Return the [x, y] coordinate for the center point of the cell that contains the specified text.  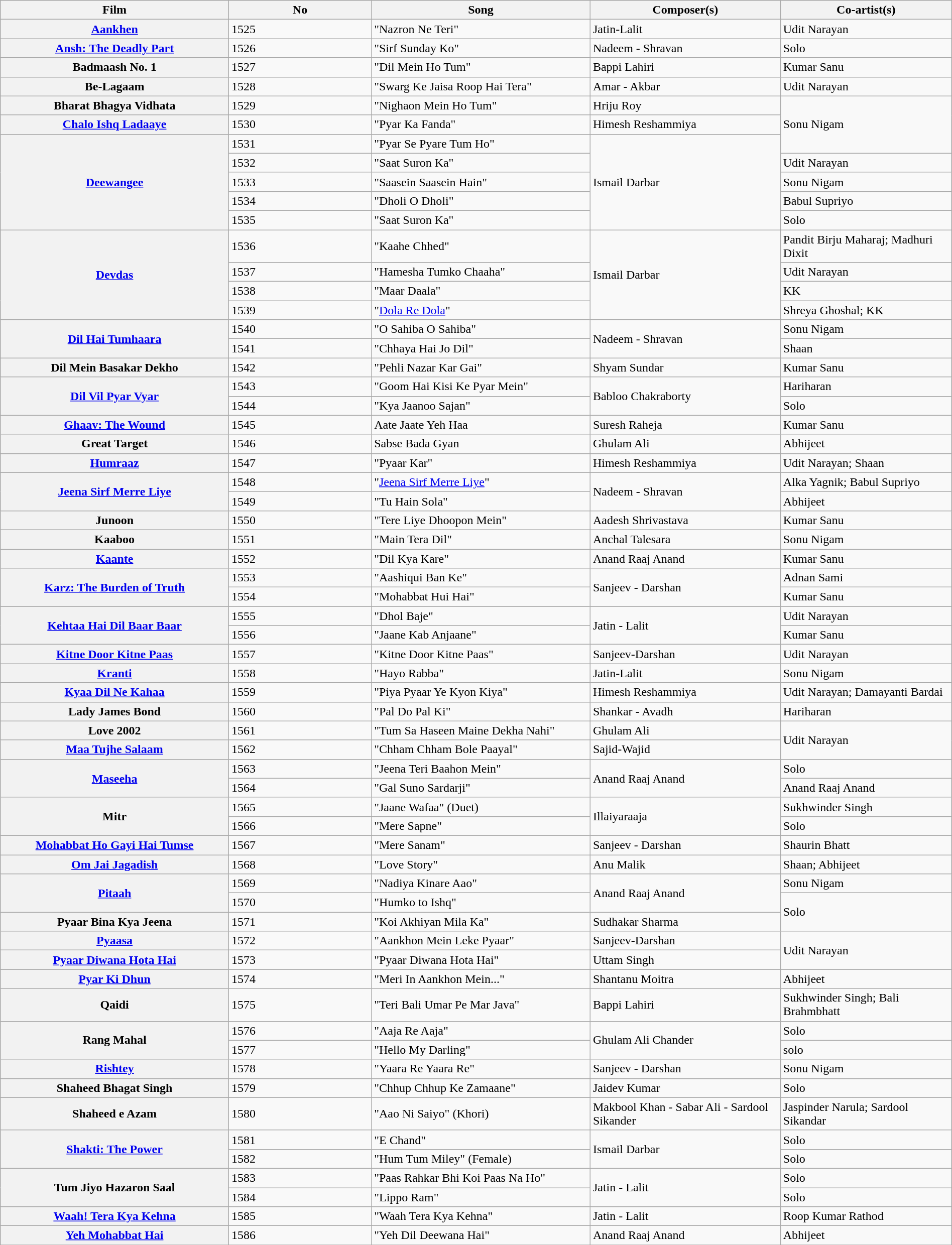
Sajid-Wajid [685, 750]
1579 [300, 1088]
"Koi Akhiyan Mila Ka" [481, 922]
Shantanu Moitra [685, 979]
Pyar Ki Dhun [114, 979]
"Dil Kya Kare" [481, 559]
"Pal Do Pal Ki" [481, 711]
Aadesh Shrivastava [685, 520]
Lady James Bond [114, 711]
1576 [300, 1031]
Ansh: The Deadly Part [114, 48]
Song [481, 10]
1543 [300, 387]
1572 [300, 941]
Sukhwinder Singh [866, 807]
1535 [300, 220]
Rang Mahal [114, 1040]
Pandit Birju Maharaj; Madhuri Dixit [866, 246]
Shreya Ghoshal; KK [866, 310]
Be-Lagaam [114, 86]
"Aao Ni Saiyo" (Khori) [481, 1113]
1534 [300, 201]
1551 [300, 539]
"Tere Liye Dhoopon Mein" [481, 520]
1550 [300, 520]
1557 [300, 654]
Roop Kumar Rathod [866, 1216]
1578 [300, 1069]
Devdas [114, 275]
Kyaa Dil Ne Kahaa [114, 692]
"Hayo Rabba" [481, 673]
1538 [300, 291]
1540 [300, 329]
Maa Tujhe Salaam [114, 750]
Co-artist(s) [866, 10]
1585 [300, 1216]
"Paas Rahkar Bhi Koi Paas Na Ho" [481, 1178]
"Nazron Ne Teri" [481, 29]
"Saasein Saasein Hain" [481, 182]
Film [114, 10]
1544 [300, 406]
"Pyaar Diwana Hota Hai" [481, 960]
Love 2002 [114, 730]
Shyam Sundar [685, 367]
1561 [300, 730]
Pyaar Diwana Hota Hai [114, 960]
1532 [300, 163]
Kranti [114, 673]
"Dholi O Dholi" [481, 201]
Yeh Mohabbat Hai [114, 1235]
1529 [300, 105]
"Yeh Dil Deewana Hai" [481, 1235]
1564 [300, 788]
1539 [300, 310]
Dil Vil Pyar Vyar [114, 396]
1571 [300, 922]
"Aashiqui Ban Ke" [481, 578]
1531 [300, 144]
1525 [300, 29]
Aankhen [114, 29]
Ghaav: The Wound [114, 425]
"Hello My Darling" [481, 1050]
Shaan; Abhijeet [866, 864]
Ghulam Ali Chander [685, 1040]
1568 [300, 864]
1556 [300, 635]
Bharat Bhagya Vidhata [114, 105]
"Jaane Kab Anjaane" [481, 635]
Shaurin Bhatt [866, 845]
Mohabbat Ho Gayi Hai Tumse [114, 845]
Rishtey [114, 1069]
1575 [300, 1005]
"Hum Tum Miley" (Female) [481, 1159]
"Hamesha Tumko Chaaha" [481, 272]
"Goom Hai Kisi Ke Pyar Mein" [481, 387]
Anu Malik [685, 864]
1533 [300, 182]
solo [866, 1050]
1549 [300, 501]
1586 [300, 1235]
Babloo Chakraborty [685, 396]
Jeena Sirf Merre Liye [114, 491]
Shaheed Bhagat Singh [114, 1088]
"Sirf Sunday Ko" [481, 48]
Kitne Door Kitne Paas [114, 654]
1555 [300, 616]
1581 [300, 1140]
1548 [300, 482]
"Mere Sapne" [481, 826]
"Humko to Ishq" [481, 903]
Sukhwinder Singh; Bali Brahmbhatt [866, 1005]
Babul Supriyo [866, 201]
"Tum Sa Haseen Maine Dekha Nahi" [481, 730]
1559 [300, 692]
"Chhup Chhup Ke Zamaane" [481, 1088]
Sabse Bada Gyan [481, 444]
Shankar - Avadh [685, 711]
"Jeena Teri Baahon Mein" [481, 769]
"Mohabbat Hui Hai" [481, 597]
1583 [300, 1178]
Karz: The Burden of Truth [114, 587]
Udit Narayan; Damayanti Bardai [866, 692]
1526 [300, 48]
"Chham Chham Bole Paayal" [481, 750]
Makbool Khan - Sabar Ali - Sardool Sikander [685, 1113]
"Mere Sanam" [481, 845]
Adnan Sami [866, 578]
Pitaah [114, 893]
1566 [300, 826]
"Kya Jaanoo Sajan" [481, 406]
Sudhakar Sharma [685, 922]
"Teri Bali Umar Pe Mar Java" [481, 1005]
"Maar Daala" [481, 291]
"Nadiya Kinare Aao" [481, 884]
1554 [300, 597]
1552 [300, 559]
1553 [300, 578]
Hriju Roy [685, 105]
Humraaz [114, 463]
"Pehli Nazar Kar Gai" [481, 367]
Kaaboo [114, 539]
"Pyar Ka Fanda" [481, 125]
Kehtaa Hai Dil Baar Baar [114, 626]
"Love Story" [481, 864]
1570 [300, 903]
1537 [300, 272]
Maseeha [114, 778]
"Main Tera Dil" [481, 539]
Om Jai Jagadish [114, 864]
Alka Yagnik; Babul Supriyo [866, 482]
Composer(s) [685, 10]
1582 [300, 1159]
"Aankhon Mein Leke Pyaar" [481, 941]
"Nighaon Mein Ho Tum" [481, 105]
Aate Jaate Yeh Haa [481, 425]
"Pyar Se Pyare Tum Ho" [481, 144]
1573 [300, 960]
"Waah Tera Kya Kehna" [481, 1216]
"Swarg Ke Jaisa Roop Hai Tera" [481, 86]
Shakti: The Power [114, 1149]
Pyaar Bina Kya Jeena [114, 922]
1536 [300, 246]
Dil Mein Basakar Dekho [114, 367]
Udit Narayan; Shaan [866, 463]
1565 [300, 807]
KK [866, 291]
"Tu Hain Sola" [481, 501]
Jaspinder Narula; Sardool Sikandar [866, 1113]
Shaan [866, 348]
1584 [300, 1197]
"Jeena Sirf Merre Liye" [481, 482]
1527 [300, 67]
Pyaasa [114, 941]
1562 [300, 750]
Kaante [114, 559]
Anchal Talesara [685, 539]
Chalo Ishq Ladaaye [114, 125]
"Yaara Re Yaara Re" [481, 1069]
Suresh Raheja [685, 425]
Waah! Tera Kya Kehna [114, 1216]
1569 [300, 884]
1528 [300, 86]
1547 [300, 463]
"Piya Pyaar Ye Kyon Kiya" [481, 692]
1558 [300, 673]
"Kaahe Chhed" [481, 246]
1541 [300, 348]
Great Target [114, 444]
"Aaja Re Aaja" [481, 1031]
Deewangee [114, 182]
Amar - Akbar [685, 86]
"O Sahiba O Sahiba" [481, 329]
1574 [300, 979]
1560 [300, 711]
1567 [300, 845]
"Kitne Door Kitne Paas" [481, 654]
Dil Hai Tumhaara [114, 339]
1580 [300, 1113]
1577 [300, 1050]
Tum Jiyo Hazaron Saal [114, 1187]
1546 [300, 444]
"Lippo Ram" [481, 1197]
Shaheed e Azam [114, 1113]
"Jaane Wafaa" (Duet) [481, 807]
Junoon [114, 520]
"Dola Re Dola" [481, 310]
Jaidev Kumar [685, 1088]
Badmaash No. 1 [114, 67]
1530 [300, 125]
"E Chand" [481, 1140]
No [300, 10]
Mitr [114, 816]
"Gal Suno Sardarji" [481, 788]
1545 [300, 425]
"Dhol Baje" [481, 616]
"Dil Mein Ho Tum" [481, 67]
"Chhaya Hai Jo Dil" [481, 348]
Illaiyaraaja [685, 816]
1542 [300, 367]
Qaidi [114, 1005]
Uttam Singh [685, 960]
1563 [300, 769]
"Pyaar Kar" [481, 463]
"Meri In Aankhon Mein..." [481, 979]
